Output the [X, Y] coordinate of the center of the cell containing the given text.  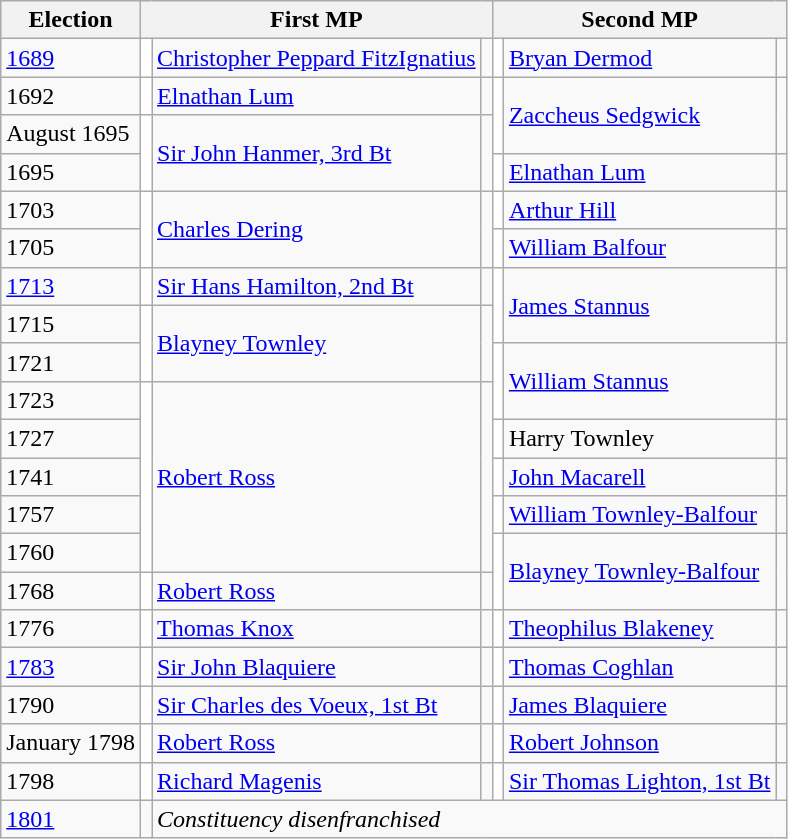
Charles Dering [317, 229]
1790 [71, 705]
1715 [71, 324]
John Macarell [640, 477]
Election [71, 20]
1689 [71, 58]
1721 [71, 362]
1741 [71, 477]
Blayney Townley-Balfour [640, 572]
Sir John Hanmer, 3rd Bt [317, 153]
Zaccheus Sedgwick [640, 115]
1798 [71, 781]
Bryan Dermod [640, 58]
1727 [71, 438]
1705 [71, 248]
1757 [71, 515]
Harry Townley [640, 438]
1703 [71, 210]
August 1695 [71, 134]
January 1798 [71, 743]
Constituency disenfranchised [470, 819]
Richard Magenis [317, 781]
1692 [71, 96]
1776 [71, 629]
Blayney Townley [317, 343]
1768 [71, 591]
Sir Hans Hamilton, 2nd Bt [317, 286]
1695 [71, 172]
James Stannus [640, 305]
William Balfour [640, 248]
Sir Thomas Lighton, 1st Bt [640, 781]
James Blaquiere [640, 705]
Theophilus Blakeney [640, 629]
Robert Johnson [640, 743]
Thomas Coghlan [640, 667]
Sir Charles des Voeux, 1st Bt [317, 705]
William Stannus [640, 381]
1783 [71, 667]
Christopher Peppard FitzIgnatius [317, 58]
1723 [71, 400]
1760 [71, 553]
Arthur Hill [640, 210]
Thomas Knox [317, 629]
William Townley-Balfour [640, 515]
Second MP [640, 20]
Sir John Blaquiere [317, 667]
1713 [71, 286]
First MP [316, 20]
1801 [71, 819]
